Capture the cell that displays the provided text and extract its (x, y) central coordinate. 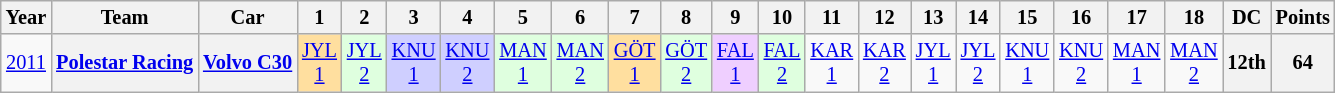
17 (1136, 17)
FAL1 (736, 63)
GÖT2 (686, 63)
11 (832, 17)
Volvo C30 (248, 63)
14 (978, 17)
15 (1027, 17)
FAL2 (782, 63)
5 (522, 17)
Year (26, 17)
Team (124, 17)
6 (580, 17)
3 (414, 17)
12 (884, 17)
18 (1194, 17)
8 (686, 17)
12th (1247, 63)
4 (467, 17)
9 (736, 17)
Polestar Racing (124, 63)
64 (1303, 63)
7 (635, 17)
16 (1081, 17)
2011 (26, 63)
KAR1 (832, 63)
13 (934, 17)
Car (248, 17)
2 (364, 17)
DC (1247, 17)
1 (320, 17)
GÖT1 (635, 63)
10 (782, 17)
KAR2 (884, 63)
Points (1303, 17)
